Find where the given text appears and provide that cell's center as [X, Y] coordinate. 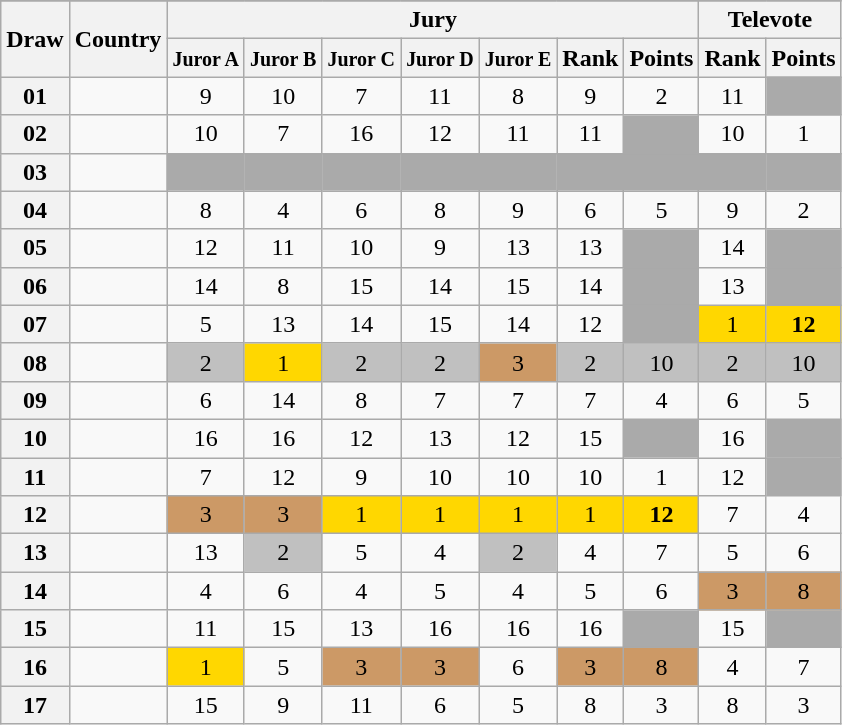
Juror B [283, 58]
Televote [770, 20]
03 [35, 172]
06 [35, 286]
Juror E [518, 58]
09 [35, 400]
Country [118, 39]
Juror C [362, 58]
07 [35, 324]
02 [35, 134]
05 [35, 248]
04 [35, 210]
17 [35, 705]
01 [35, 96]
08 [35, 362]
Juror A [206, 58]
Draw [35, 39]
Juror D [440, 58]
Jury [433, 20]
